Locate the cell with the specified text and output its (X, Y) center coordinate. 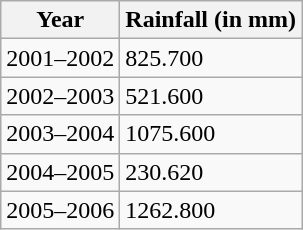
2001–2002 (60, 58)
2005–2006 (60, 210)
1075.600 (211, 134)
521.600 (211, 96)
2002–2003 (60, 96)
2003–2004 (60, 134)
Year (60, 20)
230.620 (211, 172)
2004–2005 (60, 172)
1262.800 (211, 210)
Rainfall (in mm) (211, 20)
825.700 (211, 58)
